Output the [X, Y] coordinate of the center of the cell containing the given text.  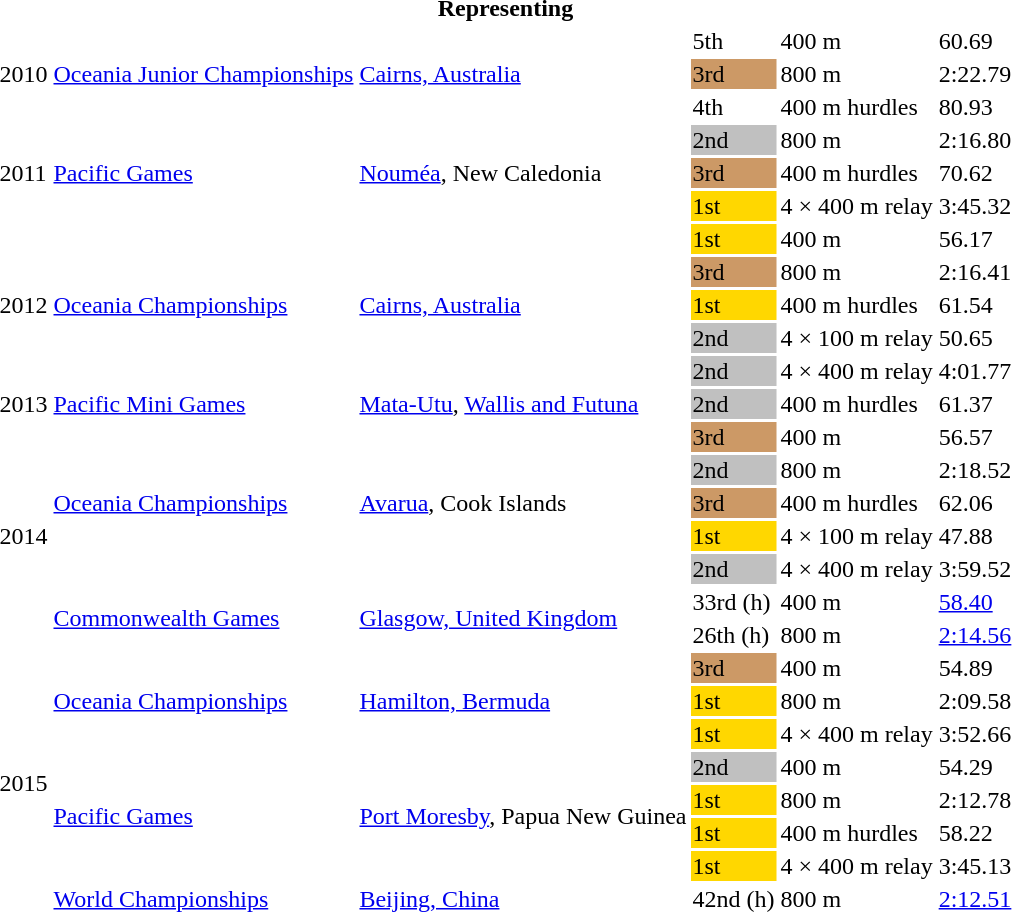
Port Moresby, Papua New Guinea [523, 816]
33rd (h) [734, 602]
Pacific Mini Games [204, 404]
Hamilton, Bermuda [523, 701]
Commonwealth Games [204, 618]
Oceania Junior Championships [204, 74]
Avarua, Cook Islands [523, 503]
26th (h) [734, 635]
Glasgow, United Kingdom [523, 618]
5th [734, 41]
Nouméa, New Caledonia [523, 173]
4th [734, 107]
Mata-Utu, Wallis and Futuna [523, 404]
